Determine the [X, Y] coordinate at the center of the cell enclosing the given text.  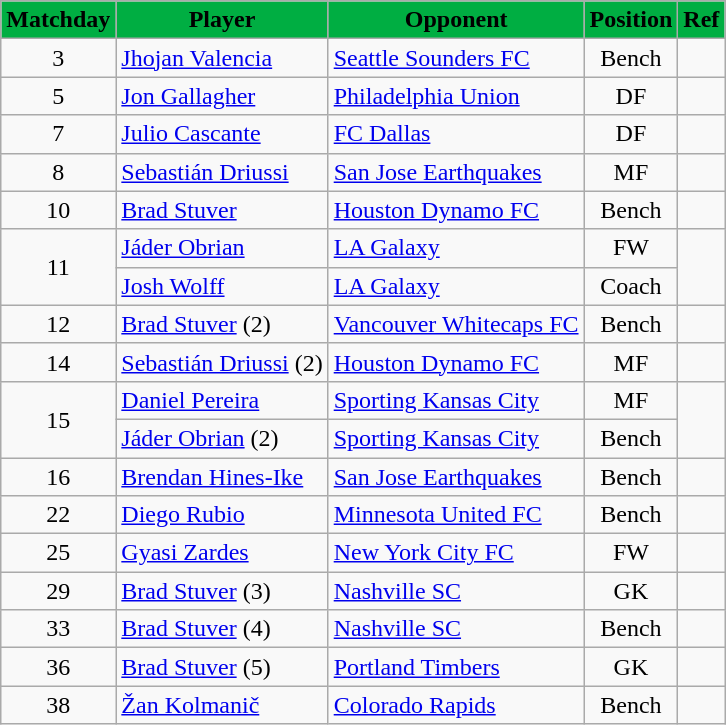
Josh Wolff [222, 286]
Philadelphia Union [456, 96]
Brad Stuver (2) [222, 324]
Brad Stuver (3) [222, 591]
Vancouver Whitecaps FC [456, 324]
Matchday [58, 20]
Position [631, 20]
Daniel Pereira [222, 400]
15 [58, 419]
Ref [702, 20]
Jhojan Valencia [222, 58]
Diego Rubio [222, 515]
Seattle Sounders FC [456, 58]
Žan Kolmanič [222, 705]
3 [58, 58]
33 [58, 629]
38 [58, 705]
Brad Stuver (5) [222, 667]
36 [58, 667]
New York City FC [456, 553]
Jáder Obrian (2) [222, 438]
16 [58, 477]
10 [58, 210]
Brendan Hines-Ike [222, 477]
Colorado Rapids [456, 705]
7 [58, 134]
Brad Stuver (4) [222, 629]
Sebastián Driussi [222, 172]
Sebastián Driussi (2) [222, 362]
Coach [631, 286]
Jáder Obrian [222, 248]
Jon Gallagher [222, 96]
Player [222, 20]
29 [58, 591]
8 [58, 172]
Julio Cascante [222, 134]
25 [58, 553]
Opponent [456, 20]
Minnesota United FC [456, 515]
11 [58, 267]
Brad Stuver [222, 210]
FC Dallas [456, 134]
12 [58, 324]
22 [58, 515]
Gyasi Zardes [222, 553]
14 [58, 362]
Portland Timbers [456, 667]
5 [58, 96]
